From the cell containing the given text, extract its center point as (X, Y) coordinate. 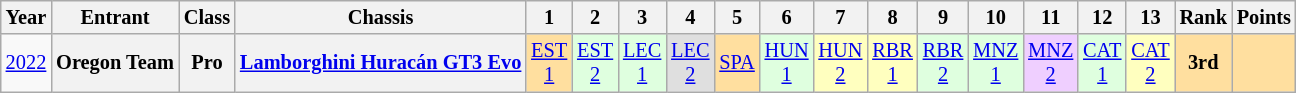
EST1 (549, 63)
9 (943, 17)
Lamborghini Huracán GT3 Evo (380, 63)
11 (1050, 17)
CAT1 (1102, 63)
6 (787, 17)
HUN2 (840, 63)
CAT2 (1150, 63)
Year (26, 17)
8 (892, 17)
LEC2 (690, 63)
10 (996, 17)
Entrant (115, 17)
EST2 (595, 63)
Oregon Team (115, 63)
3rd (1204, 63)
Rank (1204, 17)
MNZ2 (1050, 63)
3 (642, 17)
12 (1102, 17)
Pro (207, 63)
HUN1 (787, 63)
Chassis (380, 17)
7 (840, 17)
RBR1 (892, 63)
5 (736, 17)
RBR2 (943, 63)
2022 (26, 63)
MNZ1 (996, 63)
LEC1 (642, 63)
Points (1264, 17)
4 (690, 17)
2 (595, 17)
13 (1150, 17)
Class (207, 17)
SPA (736, 63)
1 (549, 17)
